Identify which cell holds the provided text, then report its (x, y) central coordinate. 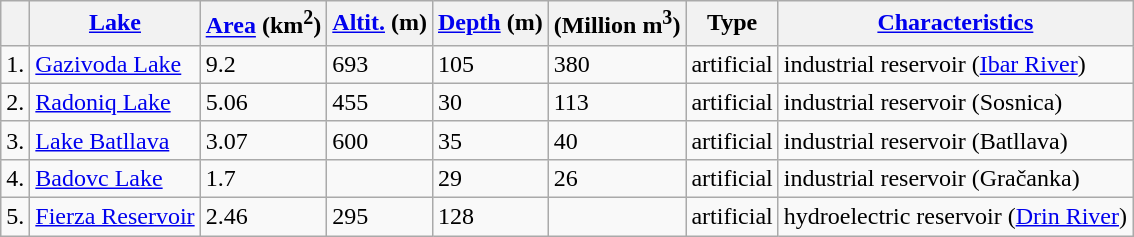
455 (380, 102)
industrial reservoir (Ibar River) (955, 64)
1. (16, 64)
industrial reservoir (Batllava) (955, 140)
1.7 (264, 178)
9.2 (264, 64)
Characteristics (955, 24)
Lake Batllava (115, 140)
30 (490, 102)
Fierza Reservoir (115, 217)
industrial reservoir (Sosnica) (955, 102)
hydroelectric reservoir (Drin River) (955, 217)
295 (380, 217)
40 (617, 140)
128 (490, 217)
Altit. (m) (380, 24)
Type (732, 24)
Area (km2) (264, 24)
113 (617, 102)
105 (490, 64)
Depth (m) (490, 24)
2.46 (264, 217)
380 (617, 64)
29 (490, 178)
(Million m3) (617, 24)
600 (380, 140)
3. (16, 140)
Gazivoda Lake (115, 64)
Radoniq Lake (115, 102)
26 (617, 178)
industrial reservoir (Gračanka) (955, 178)
4. (16, 178)
693 (380, 64)
3.07 (264, 140)
Badovc Lake (115, 178)
5.06 (264, 102)
5. (16, 217)
Lake (115, 24)
35 (490, 140)
2. (16, 102)
